Determine the (x, y) coordinate at the center of the cell enclosing the given text.  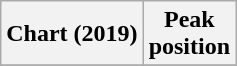
Peakposition (189, 34)
Chart (2019) (72, 34)
